Pinpoint the cell where the given text exists, returning its (x, y) midpoint coordinate. 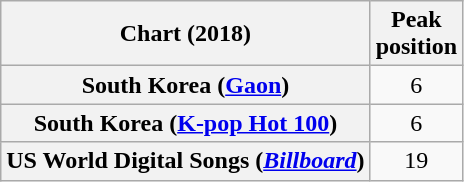
Chart (2018) (186, 34)
South Korea (K-pop Hot 100) (186, 123)
US World Digital Songs (Billboard) (186, 161)
South Korea (Gaon) (186, 85)
19 (416, 161)
Peakposition (416, 34)
